Return the (X, Y) coordinate for the center point of the cell that contains the specified text.  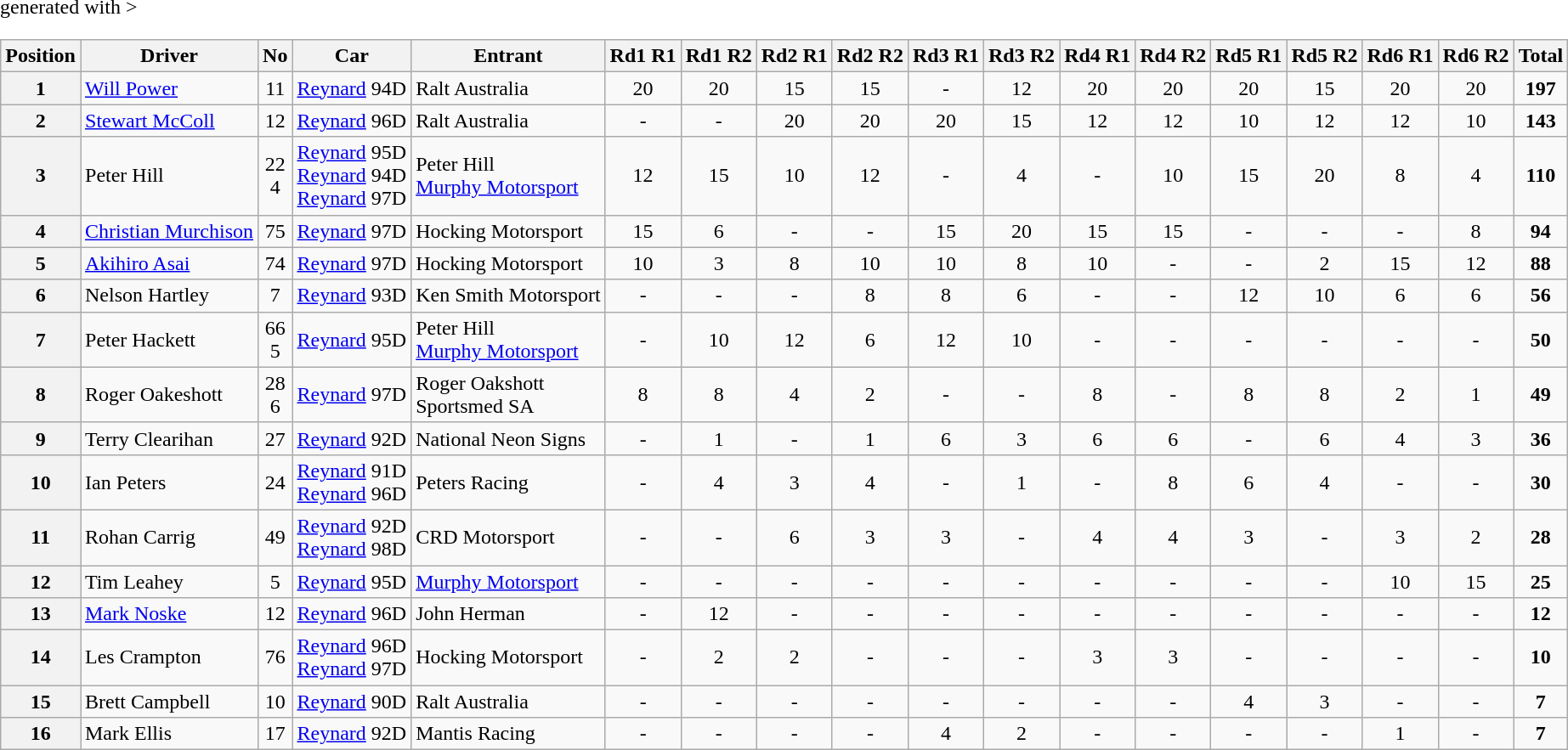
Rd1 R2 (719, 56)
36 (1541, 438)
Brett Campbell (168, 702)
Rd6 R1 (1401, 56)
30 (1541, 482)
76 (275, 657)
16 (41, 734)
Peters Racing (508, 482)
Stewart McColl (168, 121)
Rd5 R2 (1324, 56)
National Neon Signs (508, 438)
143 (1541, 121)
Terry Clearihan (168, 438)
75 (275, 231)
22 4 (275, 176)
Driver (168, 56)
94 (1541, 231)
Total (1541, 56)
Rd5 R1 (1249, 56)
Rd3 R2 (1022, 56)
Peter Hackett (168, 340)
Les Crampton (168, 657)
Ian Peters (168, 482)
Position (41, 56)
665 (275, 340)
Will Power (168, 88)
Akihiro Asai (168, 263)
Entrant (508, 56)
17 (275, 734)
25 (1541, 582)
Reynard 93D (352, 296)
28 (1541, 537)
Rd1 R1 (642, 56)
Mark Noske (168, 614)
Rd6 R2 (1475, 56)
Mantis Racing (508, 734)
John Herman (508, 614)
14 (41, 657)
Reynard 94D (352, 88)
56 (1541, 296)
Reynard 95D Reynard 94D Reynard 97D (352, 176)
13 (41, 614)
Reynard 91D Reynard 96D (352, 482)
Car (352, 56)
No (275, 56)
Mark Ellis (168, 734)
Rd4 R2 (1173, 56)
Tim Leahey (168, 582)
Rd2 R2 (870, 56)
Roger Oakeshott (168, 394)
Ken Smith Motorsport (508, 296)
Roger OakshottSportsmed SA (508, 394)
Rd2 R1 (794, 56)
Reynard 96D Reynard 97D (352, 657)
Peter Hill (168, 176)
110 (1541, 176)
27 (275, 438)
Nelson Hartley (168, 296)
Christian Murchison (168, 231)
CRD Motorsport (508, 537)
9 (41, 438)
197 (1541, 88)
50 (1541, 340)
Rd4 R1 (1098, 56)
Reynard 90D (352, 702)
88 (1541, 263)
Rohan Carrig (168, 537)
Rd3 R1 (945, 56)
Murphy Motorsport (508, 582)
286 (275, 394)
24 (275, 482)
74 (275, 263)
Reynard 92D Reynard 98D (352, 537)
